Return [x, y] of the center of cell containing provided text 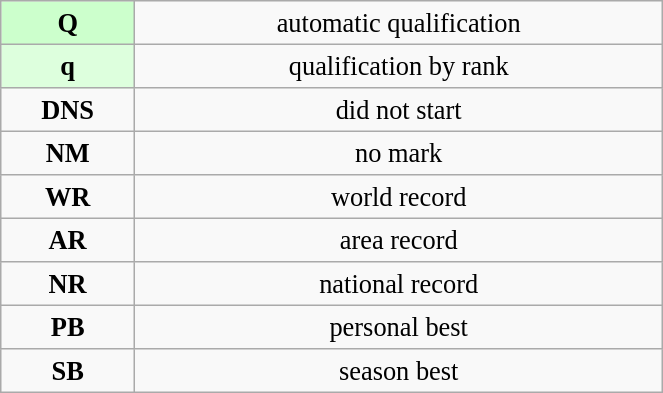
personal best [399, 327]
WR [68, 197]
q [68, 66]
qualification by rank [399, 66]
world record [399, 197]
automatic qualification [399, 22]
AR [68, 240]
NR [68, 284]
season best [399, 371]
DNS [68, 109]
no mark [399, 153]
did not start [399, 109]
NM [68, 153]
Q [68, 22]
SB [68, 371]
PB [68, 327]
area record [399, 240]
national record [399, 284]
